Return (x, y) of the center of cell containing provided text 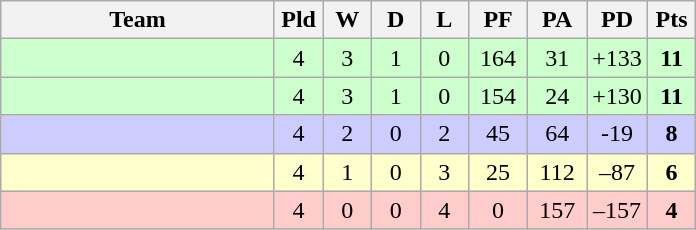
PF (498, 20)
45 (498, 134)
154 (498, 96)
Pld (298, 20)
157 (558, 210)
164 (498, 58)
PA (558, 20)
L (444, 20)
–87 (618, 172)
24 (558, 96)
D (396, 20)
Team (138, 20)
PD (618, 20)
W (348, 20)
31 (558, 58)
–157 (618, 210)
+133 (618, 58)
8 (672, 134)
25 (498, 172)
6 (672, 172)
64 (558, 134)
Pts (672, 20)
+130 (618, 96)
112 (558, 172)
-19 (618, 134)
